Identify which cell holds the provided text, then report its [x, y] central coordinate. 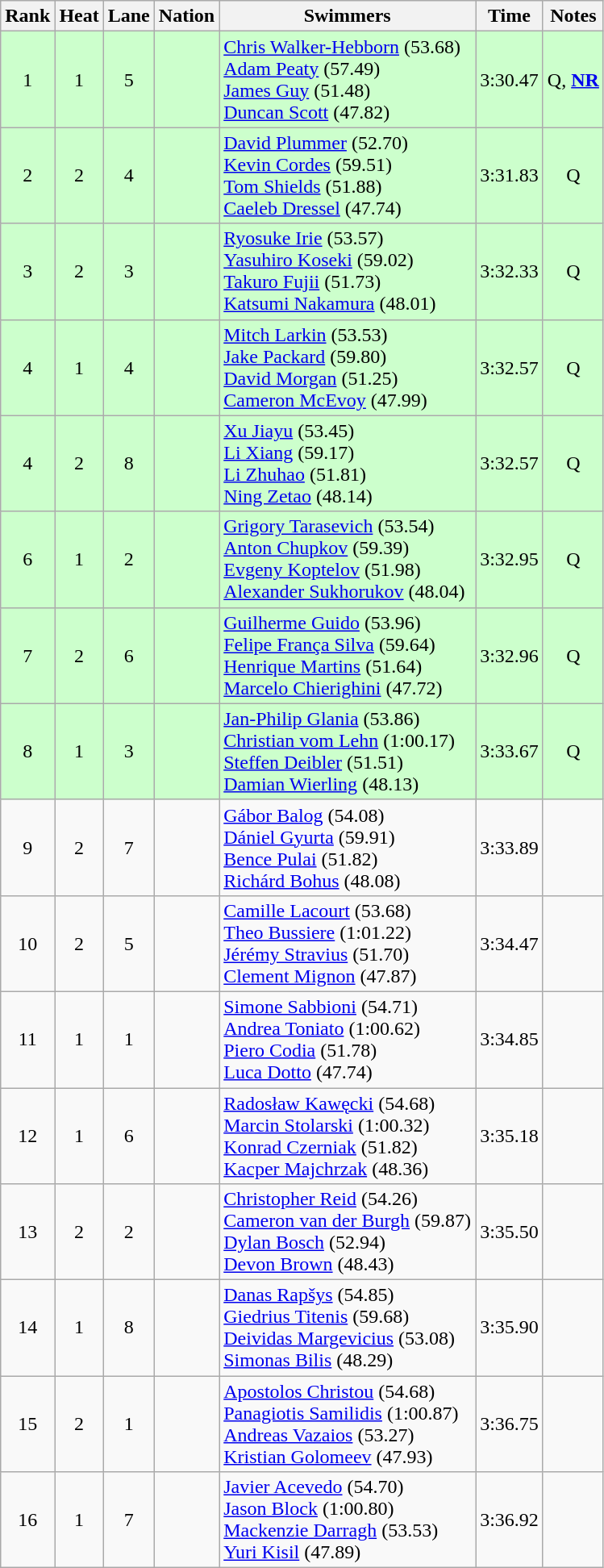
Chris Walker-Hebborn (53.68)Adam Peaty (57.49)James Guy (51.48)Duncan Scott (47.82) [348, 79]
Notes [573, 16]
3:32.96 [510, 655]
10 [27, 944]
3:31.83 [510, 176]
Simone Sabbioni (54.71)Andrea Toniato (1:00.62)Piero Codia (51.78)Luca Dotto (47.74) [348, 1039]
Gábor Balog (54.08)Dániel Gyurta (59.91)Bence Pulai (51.82)Richárd Bohus (48.08) [348, 847]
16 [27, 1520]
Jan-Philip Glania (53.86) Christian vom Lehn (1:00.17)Steffen Deibler (51.51)Damian Wierling (48.13) [348, 752]
3:35.18 [510, 1136]
3:33.89 [510, 847]
Grigory Tarasevich (53.54)Anton Chupkov (59.39)Evgeny Koptelov (51.98)Alexander Sukhorukov (48.04) [348, 560]
Javier Acevedo (54.70)Jason Block (1:00.80)Mackenzie Darragh (53.53)Yuri Kisil (47.89) [348, 1520]
9 [27, 847]
13 [27, 1232]
3:33.67 [510, 752]
15 [27, 1424]
Time [510, 16]
3:34.85 [510, 1039]
Lane [129, 16]
Nation [186, 16]
Christopher Reid (54.26)Cameron van der Burgh (59.87)Dylan Bosch (52.94)Devon Brown (48.43) [348, 1232]
Xu Jiayu (53.45)Li Xiang (59.17)Li Zhuhao (51.81)Ning Zetao (48.14) [348, 463]
Heat [79, 16]
11 [27, 1039]
3:34.47 [510, 944]
Q, NR [573, 79]
Danas Rapšys (54.85)Giedrius Titenis (59.68)Deividas Margevicius (53.08)Simonas Bilis (48.29) [348, 1328]
3:35.50 [510, 1232]
3:30.47 [510, 79]
3:35.90 [510, 1328]
Guilherme Guido (53.96)Felipe França Silva (59.64)Henrique Martins (51.64)Marcelo Chierighini (47.72) [348, 655]
Camille Lacourt (53.68)Theo Bussiere (1:01.22)Jérémy Stravius (51.70)Clement Mignon (47.87) [348, 944]
Rank [27, 16]
Ryosuke Irie (53.57)Yasuhiro Koseki (59.02)Takuro Fujii (51.73)Katsumi Nakamura (48.01) [348, 271]
3:32.95 [510, 560]
14 [27, 1328]
Mitch Larkin (53.53)Jake Packard (59.80)David Morgan (51.25)Cameron McEvoy (47.99) [348, 368]
Radosław Kawęcki (54.68)Marcin Stolarski (1:00.32)Konrad Czerniak (51.82)Kacper Majchrzak (48.36) [348, 1136]
Apostolos Christou (54.68)Panagiotis Samilidis (1:00.87)Andreas Vazaios (53.27)Kristian Golomeev (47.93) [348, 1424]
3:36.92 [510, 1520]
David Plummer (52.70)Kevin Cordes (59.51)Tom Shields (51.88)Caeleb Dressel (47.74) [348, 176]
12 [27, 1136]
3:32.33 [510, 271]
3:36.75 [510, 1424]
Swimmers [348, 16]
